Return (x, y) of the center of cell containing provided text 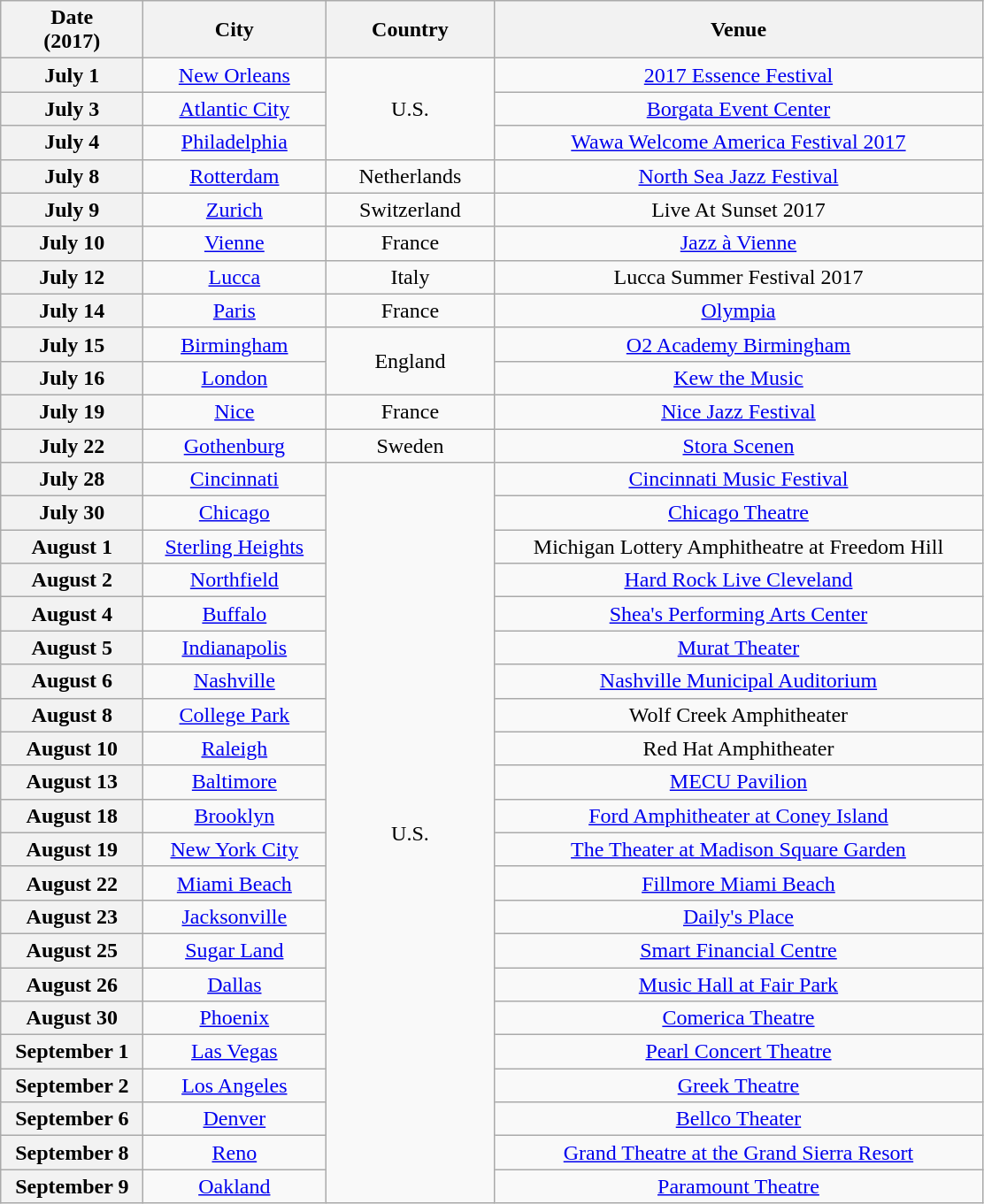
July 12 (73, 277)
Italy (411, 277)
Nashville Municipal Auditorium (738, 681)
Baltimore (234, 782)
Denver (234, 1119)
England (411, 361)
Lucca (234, 277)
Rotterdam (234, 176)
Gothenburg (234, 445)
July 1 (73, 75)
London (234, 378)
July 9 (73, 210)
September 6 (73, 1119)
Jazz à Vienne (738, 243)
Paramount Theatre (738, 1186)
Raleigh (234, 748)
Grand Theatre at the Grand Sierra Resort (738, 1153)
Nice (234, 411)
New Orleans (234, 75)
Daily's Place (738, 916)
July 30 (73, 513)
July 28 (73, 479)
Nashville (234, 681)
Los Angeles (234, 1085)
Music Hall at Fair Park (738, 985)
Northfield (234, 580)
Buffalo (234, 614)
Lucca Summer Festival 2017 (738, 277)
July 16 (73, 378)
Jacksonville (234, 916)
August 13 (73, 782)
Michigan Lottery Amphitheatre at Freedom Hill (738, 547)
August 5 (73, 648)
Chicago (234, 513)
New York City (234, 849)
O2 Academy Birmingham (738, 344)
Oakland (234, 1186)
August 26 (73, 985)
Phoenix (234, 1018)
Miami Beach (234, 883)
September 1 (73, 1052)
July 4 (73, 142)
Kew the Music (738, 378)
Brooklyn (234, 816)
Murat Theater (738, 648)
Date(2017) (73, 30)
July 14 (73, 311)
Sterling Heights (234, 547)
September 8 (73, 1153)
September 9 (73, 1186)
Olympia (738, 311)
Ford Amphitheater at Coney Island (738, 816)
Vienne (234, 243)
Dallas (234, 985)
Hard Rock Live Cleveland (738, 580)
Shea's Performing Arts Center (738, 614)
Philadelphia (234, 142)
August 22 (73, 883)
Venue (738, 30)
MECU Pavilion (738, 782)
Zurich (234, 210)
August 19 (73, 849)
Wolf Creek Amphitheater (738, 715)
Country (411, 30)
Sugar Land (234, 950)
Wawa Welcome America Festival 2017 (738, 142)
Bellco Theater (738, 1119)
Atlantic City (234, 109)
July 3 (73, 109)
Birmingham (234, 344)
August 1 (73, 547)
July 15 (73, 344)
Netherlands (411, 176)
August 30 (73, 1018)
College Park (234, 715)
August 6 (73, 681)
Paris (234, 311)
August 25 (73, 950)
Reno (234, 1153)
September 2 (73, 1085)
July 22 (73, 445)
July 8 (73, 176)
Fillmore Miami Beach (738, 883)
Pearl Concert Theatre (738, 1052)
North Sea Jazz Festival (738, 176)
August 4 (73, 614)
Greek Theatre (738, 1085)
Switzerland (411, 210)
August 8 (73, 715)
Red Hat Amphitheater (738, 748)
Smart Financial Centre (738, 950)
Cincinnati (234, 479)
Cincinnati Music Festival (738, 479)
August 10 (73, 748)
July 10 (73, 243)
Indianapolis (234, 648)
Borgata Event Center (738, 109)
The Theater at Madison Square Garden (738, 849)
August 18 (73, 816)
August 2 (73, 580)
2017 Essence Festival (738, 75)
Nice Jazz Festival (738, 411)
Chicago Theatre (738, 513)
Stora Scenen (738, 445)
Live At Sunset 2017 (738, 210)
Las Vegas (234, 1052)
Sweden (411, 445)
August 23 (73, 916)
July 19 (73, 411)
City (234, 30)
Comerica Theatre (738, 1018)
